Determine the (X, Y) coordinate at the center of the cell enclosing the given text.  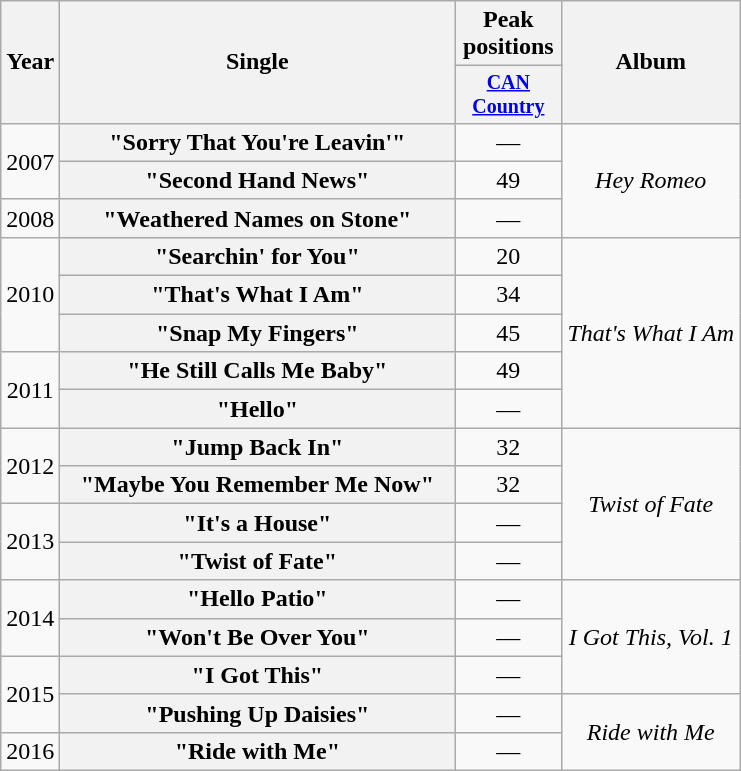
Twist of Fate (651, 504)
2010 (30, 294)
"Hello" (258, 409)
2012 (30, 466)
20 (508, 256)
"It's a House" (258, 523)
Single (258, 62)
2008 (30, 218)
Year (30, 62)
"That's What I Am" (258, 295)
2007 (30, 161)
"Ride with Me" (258, 751)
"Searchin' for You" (258, 256)
CAN Country (508, 94)
Hey Romeo (651, 180)
Ride with Me (651, 732)
34 (508, 295)
"Pushing Up Daisies" (258, 713)
45 (508, 333)
2016 (30, 751)
That's What I Am (651, 332)
"Sorry That You're Leavin'" (258, 142)
2013 (30, 542)
Album (651, 62)
"I Got This" (258, 675)
I Got This, Vol. 1 (651, 637)
Peak positions (508, 34)
"Twist of Fate" (258, 561)
2015 (30, 694)
"Hello Patio" (258, 599)
"Maybe You Remember Me Now" (258, 485)
"Second Hand News" (258, 180)
"Jump Back In" (258, 447)
"Won't Be Over You" (258, 637)
"Weathered Names on Stone" (258, 218)
"He Still Calls Me Baby" (258, 371)
2014 (30, 618)
2011 (30, 390)
"Snap My Fingers" (258, 333)
